Identify which cell holds the provided text, then report its (x, y) central coordinate. 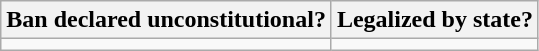
Ban declared unconstitutional? (166, 20)
Legalized by state? (434, 20)
